Locate the cell with the specified text and output its [x, y] center coordinate. 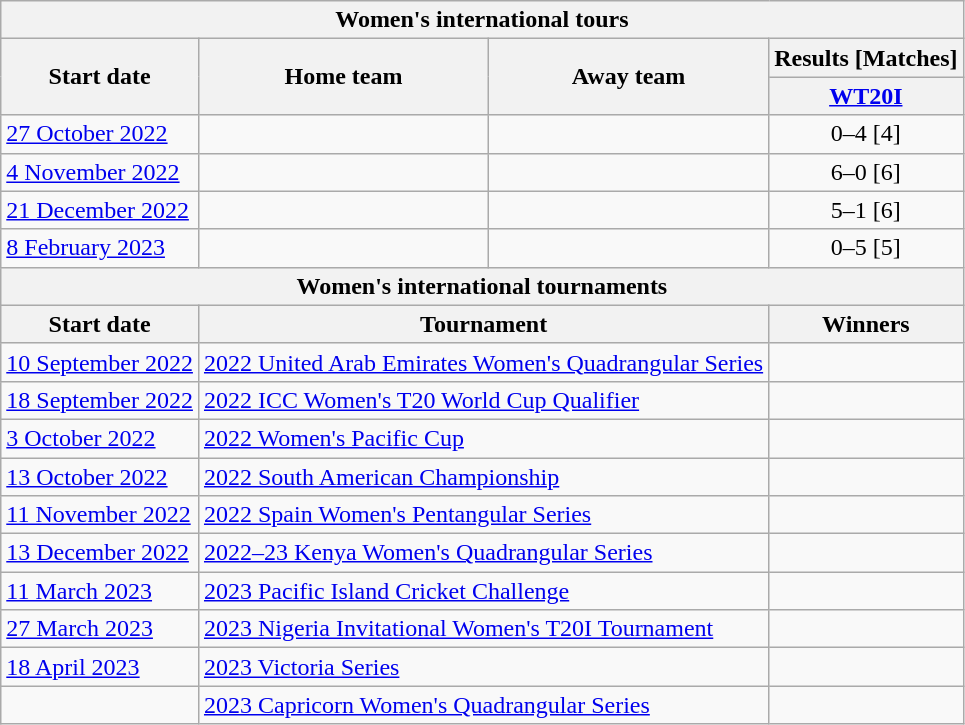
2022 United Arab Emirates Women's Quadrangular Series [483, 362]
Women's international tours [482, 20]
0–4 [4] [866, 134]
10 September 2022 [100, 362]
13 December 2022 [100, 553]
Home team [343, 77]
Winners [866, 324]
18 September 2022 [100, 400]
2022–23 Kenya Women's Quadrangular Series [483, 553]
2023 Pacific Island Cricket Challenge [483, 591]
5–1 [6] [866, 210]
2022 South American Championship [483, 477]
21 December 2022 [100, 210]
2022 ICC Women's T20 World Cup Qualifier [483, 400]
13 October 2022 [100, 477]
18 April 2023 [100, 667]
2022 Women's Pacific Cup [483, 438]
11 November 2022 [100, 515]
WT20I [866, 96]
4 November 2022 [100, 172]
6–0 [6] [866, 172]
Women's international tournaments [482, 286]
Away team [629, 77]
27 October 2022 [100, 134]
2022 Spain Women's Pentangular Series [483, 515]
11 March 2023 [100, 591]
27 March 2023 [100, 629]
0–5 [5] [866, 248]
8 February 2023 [100, 248]
Tournament [483, 324]
Results [Matches] [866, 58]
3 October 2022 [100, 438]
2023 Nigeria Invitational Women's T20I Tournament [483, 629]
2023 Victoria Series [483, 667]
2023 Capricorn Women's Quadrangular Series [483, 705]
